Capture the cell that displays the provided text and extract its (x, y) central coordinate. 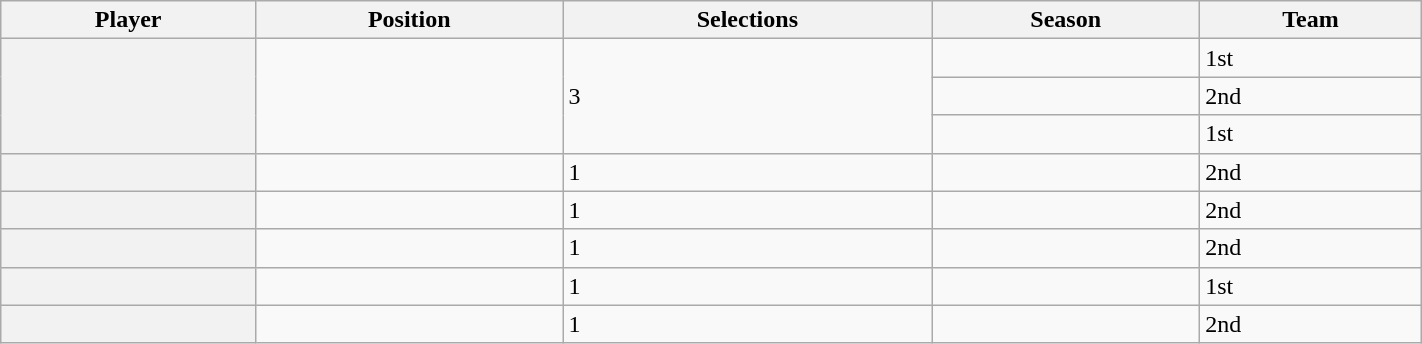
3 (748, 96)
Player (128, 20)
Selections (748, 20)
Position (410, 20)
Team (1311, 20)
Season (1066, 20)
